For the text-containing cell, return its midpoint in (x, y) coordinate format. 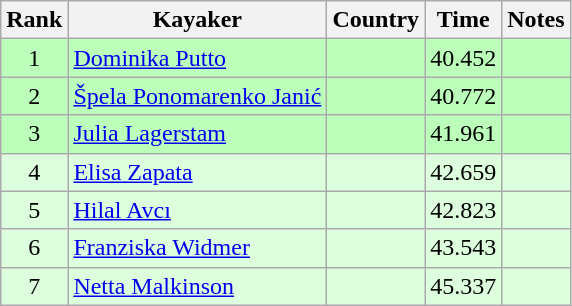
43.543 (464, 248)
6 (34, 248)
1 (34, 58)
40.452 (464, 58)
42.823 (464, 210)
Kayaker (198, 20)
Dominika Putto (198, 58)
Franziska Widmer (198, 248)
Notes (536, 20)
Netta Malkinson (198, 286)
3 (34, 134)
5 (34, 210)
Hilal Avcı (198, 210)
Špela Ponomarenko Janić (198, 96)
42.659 (464, 172)
Country (376, 20)
Time (464, 20)
7 (34, 286)
4 (34, 172)
40.772 (464, 96)
45.337 (464, 286)
Julia Lagerstam (198, 134)
Elisa Zapata (198, 172)
2 (34, 96)
Rank (34, 20)
41.961 (464, 134)
